Output the [x, y] coordinate of the center of the cell containing the given text.  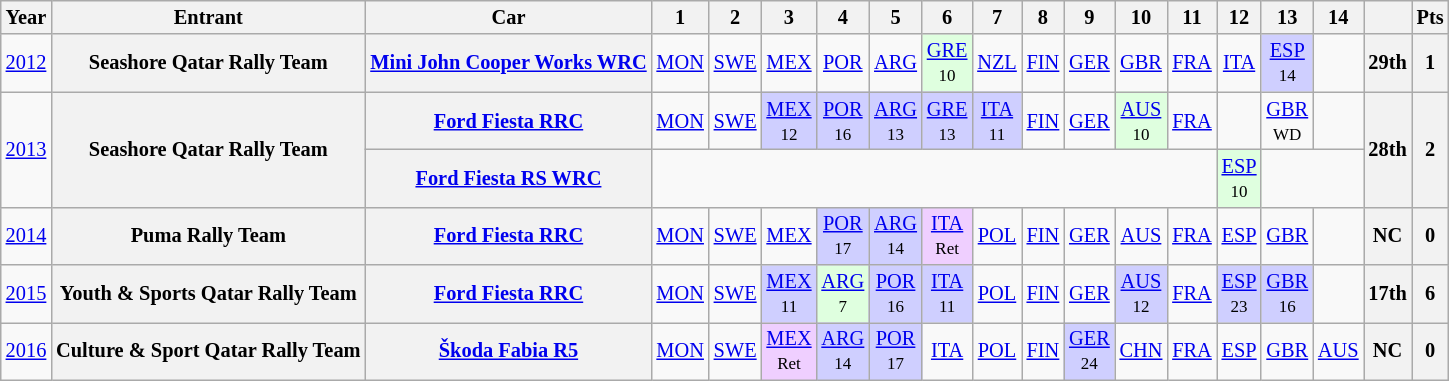
10 [1142, 17]
2015 [26, 294]
12 [1240, 17]
MEX12 [788, 121]
28th [1388, 150]
Škoda Fabia R5 [508, 351]
GBRWD [1287, 121]
Entrant [208, 17]
4 [842, 17]
Year [26, 17]
13 [1287, 17]
29th [1388, 63]
ESP10 [1240, 178]
14 [1338, 17]
17th [1388, 294]
3 [788, 17]
MEX11 [788, 294]
AUS12 [1142, 294]
Car [508, 17]
11 [1192, 17]
Culture & Sport Qatar Rally Team [208, 351]
9 [1089, 17]
GER24 [1089, 351]
Mini John Cooper Works WRC [508, 63]
AUS10 [1142, 121]
8 [1044, 17]
ARG7 [842, 294]
Ford Fiesta RS WRC [508, 178]
5 [896, 17]
GRE10 [947, 63]
GBR16 [1287, 294]
ESP23 [1240, 294]
2013 [26, 150]
GRE13 [947, 121]
MEXRet [788, 351]
POR [842, 63]
ARG [896, 63]
2014 [26, 236]
ESP14 [1287, 63]
Puma Rally Team [208, 236]
2016 [26, 351]
ARG13 [896, 121]
Pts [1430, 17]
CHN [1142, 351]
Youth & Sports Qatar Rally Team [208, 294]
2012 [26, 63]
7 [996, 17]
NZL [996, 63]
ITARet [947, 236]
